Determine the (x, y) coordinate at the center of the cell enclosing the given text.  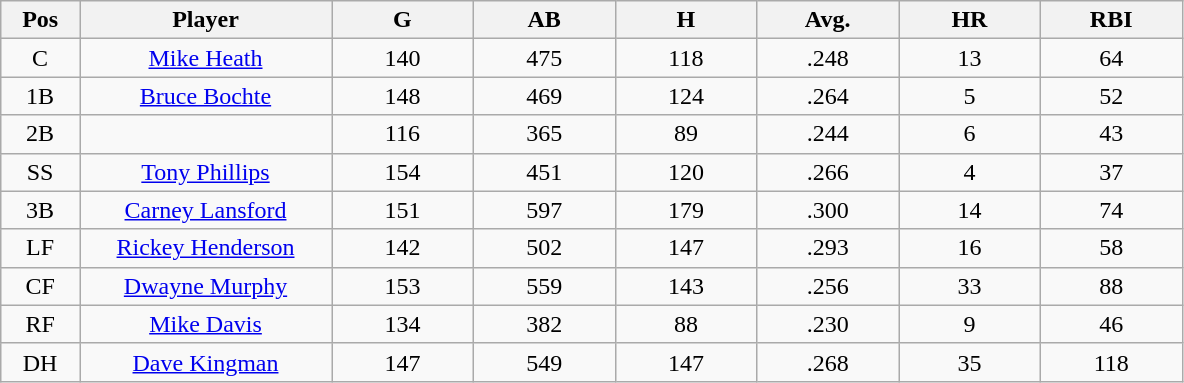
.300 (828, 210)
16 (970, 248)
Avg. (828, 20)
120 (686, 172)
549 (544, 362)
Dave Kingman (206, 362)
1B (40, 96)
502 (544, 248)
6 (970, 134)
.230 (828, 324)
LF (40, 248)
13 (970, 58)
Tony Phillips (206, 172)
.248 (828, 58)
C (40, 58)
.256 (828, 286)
151 (403, 210)
.293 (828, 248)
G (403, 20)
597 (544, 210)
RBI (1111, 20)
.244 (828, 134)
Bruce Bochte (206, 96)
134 (403, 324)
HR (970, 20)
14 (970, 210)
43 (1111, 134)
124 (686, 96)
116 (403, 134)
3B (40, 210)
153 (403, 286)
.264 (828, 96)
154 (403, 172)
CF (40, 286)
475 (544, 58)
AB (544, 20)
9 (970, 324)
Dwayne Murphy (206, 286)
2B (40, 134)
365 (544, 134)
DH (40, 362)
52 (1111, 96)
140 (403, 58)
58 (1111, 248)
33 (970, 286)
179 (686, 210)
142 (403, 248)
74 (1111, 210)
Mike Davis (206, 324)
64 (1111, 58)
SS (40, 172)
89 (686, 134)
Pos (40, 20)
5 (970, 96)
46 (1111, 324)
Mike Heath (206, 58)
559 (544, 286)
37 (1111, 172)
469 (544, 96)
RF (40, 324)
.266 (828, 172)
.268 (828, 362)
Player (206, 20)
35 (970, 362)
4 (970, 172)
Rickey Henderson (206, 248)
451 (544, 172)
382 (544, 324)
148 (403, 96)
143 (686, 286)
H (686, 20)
Carney Lansford (206, 210)
